For the text-containing cell, return its midpoint in [x, y] coordinate format. 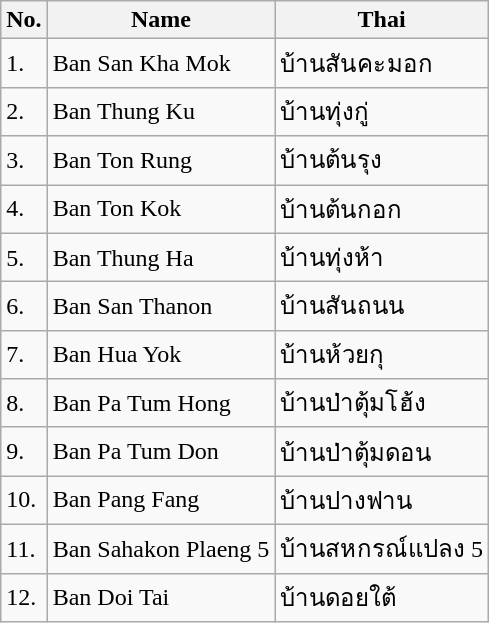
Ban San Thanon [161, 306]
Ban Pang Fang [161, 500]
8. [24, 404]
Ban Doi Tai [161, 598]
Ban Ton Kok [161, 208]
บ้านสหกรณ์แปลง 5 [382, 548]
Thai [382, 20]
2. [24, 112]
Ban Pa Tum Don [161, 452]
บ้านทุ่งห้า [382, 258]
10. [24, 500]
บ้านต้นกอก [382, 208]
บ้านต้นรุง [382, 160]
7. [24, 354]
1. [24, 64]
บ้านทุ่งกู่ [382, 112]
6. [24, 306]
Ban San Kha Mok [161, 64]
Name [161, 20]
No. [24, 20]
บ้านสันถนน [382, 306]
Ban Ton Rung [161, 160]
Ban Pa Tum Hong [161, 404]
12. [24, 598]
บ้านปางฟาน [382, 500]
บ้านป่าตุ้มโฮ้ง [382, 404]
Ban Thung Ha [161, 258]
4. [24, 208]
บ้านดอยใต้ [382, 598]
บ้านห้วยกุ [382, 354]
5. [24, 258]
Ban Thung Ku [161, 112]
Ban Hua Yok [161, 354]
11. [24, 548]
9. [24, 452]
บ้านสันคะมอก [382, 64]
บ้านป่าตุ้มดอน [382, 452]
Ban Sahakon Plaeng 5 [161, 548]
3. [24, 160]
